Output the (X, Y) coordinate of the center of the cell containing the given text.  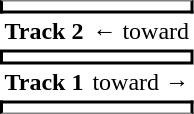
Track 2 (44, 32)
← toward (141, 32)
toward → (141, 82)
Track 1 (44, 82)
